Locate the cell with the specified text and output its [X, Y] center coordinate. 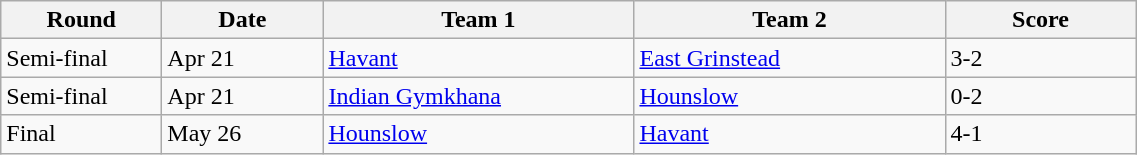
Final [82, 134]
0-2 [1040, 96]
Team 1 [478, 20]
3-2 [1040, 58]
Date [242, 20]
May 26 [242, 134]
East Grinstead [790, 58]
Round [82, 20]
4-1 [1040, 134]
Team 2 [790, 20]
Score [1040, 20]
Indian Gymkhana [478, 96]
